Output the [X, Y] coordinate of the center of the cell containing the given text.  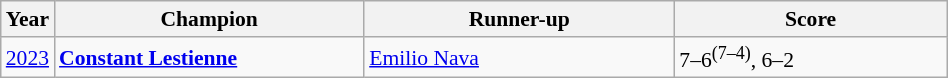
2023 [28, 58]
Score [810, 19]
Year [28, 19]
Constant Lestienne [209, 58]
Champion [209, 19]
7–6(7–4), 6–2 [810, 58]
Emilio Nava [519, 58]
Runner-up [519, 19]
